Extract the (X, Y) coordinate from the center of the cell holding the provided text.  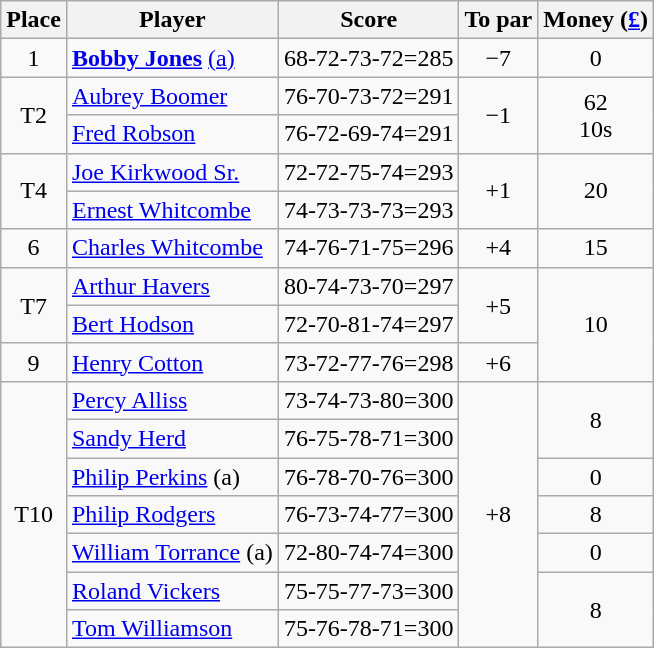
75-76-78-71=300 (368, 629)
William Torrance (a) (172, 553)
76-72-69-74=291 (368, 134)
20 (596, 191)
73-72-77-76=298 (368, 362)
−7 (498, 58)
Henry Cotton (172, 362)
T4 (34, 191)
Tom Williamson (172, 629)
Charles Whitcombe (172, 248)
To par (498, 20)
72-70-81-74=297 (368, 324)
Place (34, 20)
10 (596, 324)
9 (34, 362)
6 (34, 248)
68-72-73-72=285 (368, 58)
76-73-74-77=300 (368, 515)
72-72-75-74=293 (368, 172)
74-76-71-75=296 (368, 248)
Fred Robson (172, 134)
Roland Vickers (172, 591)
Arthur Havers (172, 286)
80-74-73-70=297 (368, 286)
Score (368, 20)
76-70-73-72=291 (368, 96)
+5 (498, 305)
Aubrey Boomer (172, 96)
6210s (596, 115)
76-75-78-71=300 (368, 438)
15 (596, 248)
+4 (498, 248)
T2 (34, 115)
Bert Hodson (172, 324)
T7 (34, 305)
Sandy Herd (172, 438)
72-80-74-74=300 (368, 553)
73-74-73-80=300 (368, 400)
−1 (498, 115)
Money (£) (596, 20)
T10 (34, 514)
74-73-73-73=293 (368, 210)
Philip Rodgers (172, 515)
Joe Kirkwood Sr. (172, 172)
76-78-70-76=300 (368, 477)
+8 (498, 514)
Philip Perkins (a) (172, 477)
+1 (498, 191)
Ernest Whitcombe (172, 210)
75-75-77-73=300 (368, 591)
1 (34, 58)
+6 (498, 362)
Bobby Jones (a) (172, 58)
Player (172, 20)
Percy Alliss (172, 400)
